Return [x, y] of the center of cell containing provided text 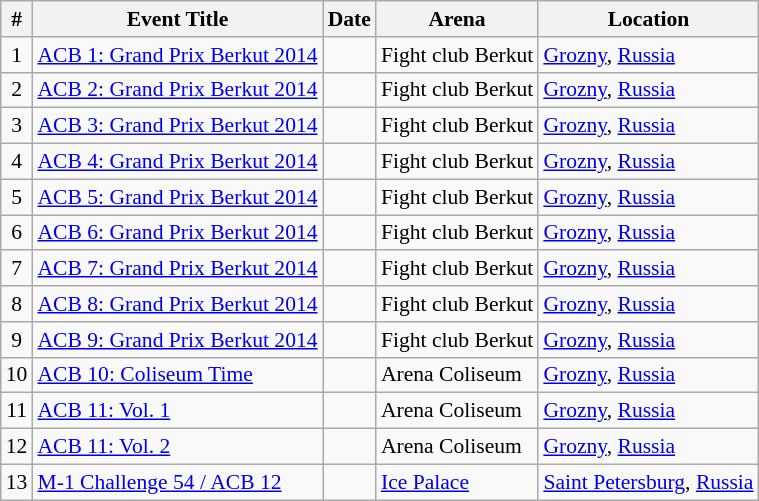
ACB 10: Coliseum Time [177, 375]
2 [17, 90]
4 [17, 162]
10 [17, 375]
Date [350, 19]
5 [17, 197]
ACB 1: Grand Prix Berkut 2014 [177, 55]
ACB 7: Grand Prix Berkut 2014 [177, 269]
ACB 6: Grand Prix Berkut 2014 [177, 233]
12 [17, 447]
13 [17, 482]
ACB 3: Grand Prix Berkut 2014 [177, 126]
# [17, 19]
ACB 4: Grand Prix Berkut 2014 [177, 162]
Ice Palace [457, 482]
ACB 2: Grand Prix Berkut 2014 [177, 90]
9 [17, 340]
ACB 9: Grand Prix Berkut 2014 [177, 340]
Event Title [177, 19]
ACB 8: Grand Prix Berkut 2014 [177, 304]
7 [17, 269]
1 [17, 55]
11 [17, 411]
6 [17, 233]
Saint Petersburg, Russia [648, 482]
M-1 Challenge 54 / ACB 12 [177, 482]
ACB 11: Vol. 2 [177, 447]
Arena [457, 19]
3 [17, 126]
ACB 5: Grand Prix Berkut 2014 [177, 197]
8 [17, 304]
Location [648, 19]
ACB 11: Vol. 1 [177, 411]
